Output the [x, y] coordinate of the center of the cell containing the given text.  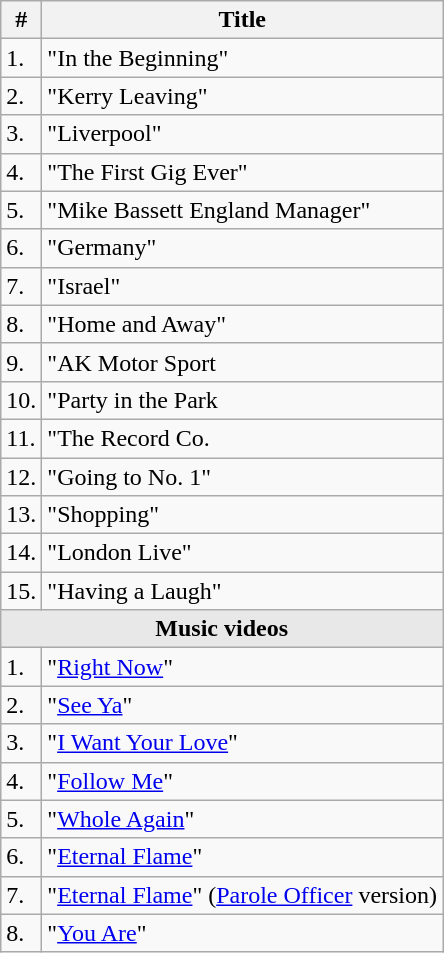
"Shopping" [242, 515]
10. [22, 400]
"Going to No. 1" [242, 477]
"Home and Away" [242, 324]
"The First Gig Ever" [242, 172]
"Having a Laugh" [242, 591]
Music videos [222, 629]
"Eternal Flame" (Parole Officer version) [242, 895]
"I Want Your Love" [242, 743]
"Liverpool" [242, 134]
Title [242, 20]
"See Ya" [242, 705]
14. [22, 553]
# [22, 20]
9. [22, 362]
15. [22, 591]
"AK Motor Sport [242, 362]
"Israel" [242, 286]
"You Are" [242, 933]
"Right Now" [242, 667]
"Mike Bassett England Manager" [242, 210]
"The Record Co. [242, 438]
11. [22, 438]
"In the Beginning" [242, 58]
"Germany" [242, 248]
"Eternal Flame" [242, 857]
"Whole Again" [242, 819]
12. [22, 477]
"Party in the Park [242, 400]
"London Live" [242, 553]
13. [22, 515]
"Follow Me" [242, 781]
"Kerry Leaving" [242, 96]
